From the cell containing the given text, extract its center point as (x, y) coordinate. 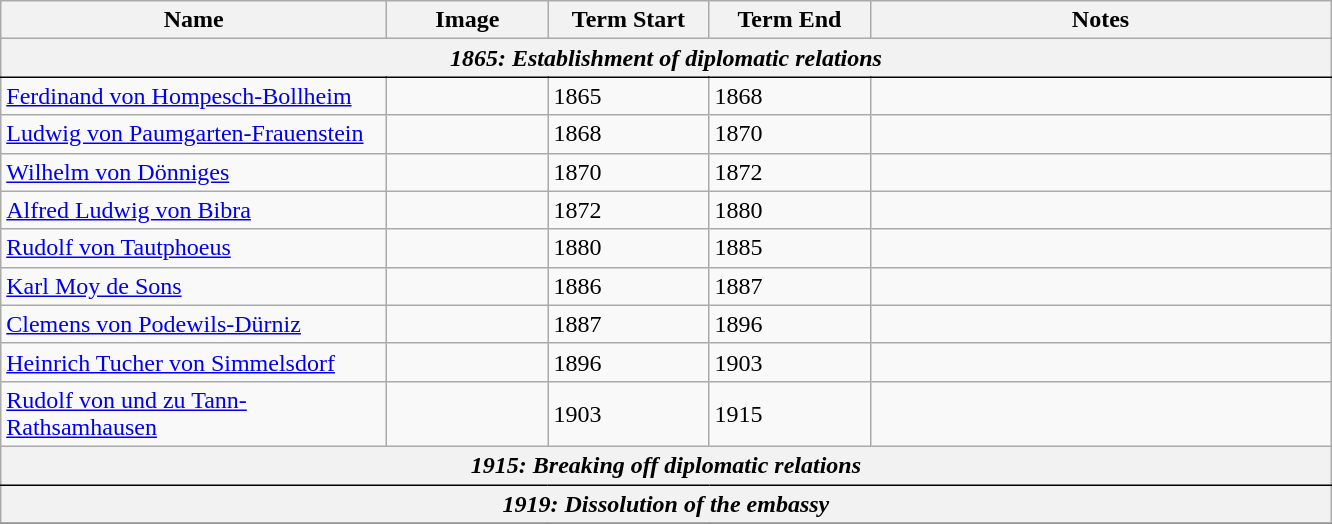
Ferdinand von Hompesch-Bollheim (194, 96)
Clemens von Podewils-Dürniz (194, 324)
1885 (790, 248)
Karl Moy de Sons (194, 286)
1865: Establishment of diplomatic relations (666, 58)
1865 (628, 96)
Term Start (628, 20)
Term End (790, 20)
1915: Breaking off diplomatic relations (666, 465)
Wilhelm von Dönniges (194, 172)
1919: Dissolution of the embassy (666, 503)
Ludwig von Paumgarten-Frauenstein (194, 134)
Notes (1100, 20)
Image (468, 20)
Alfred Ludwig von Bibra (194, 210)
Rudolf von und zu Tann-Rathsamhausen (194, 414)
Rudolf von Tautphoeus (194, 248)
1886 (628, 286)
1915 (790, 414)
Name (194, 20)
Heinrich Tucher von Simmelsdorf (194, 362)
